Determine the [X, Y] coordinate at the center of the cell enclosing the given text.  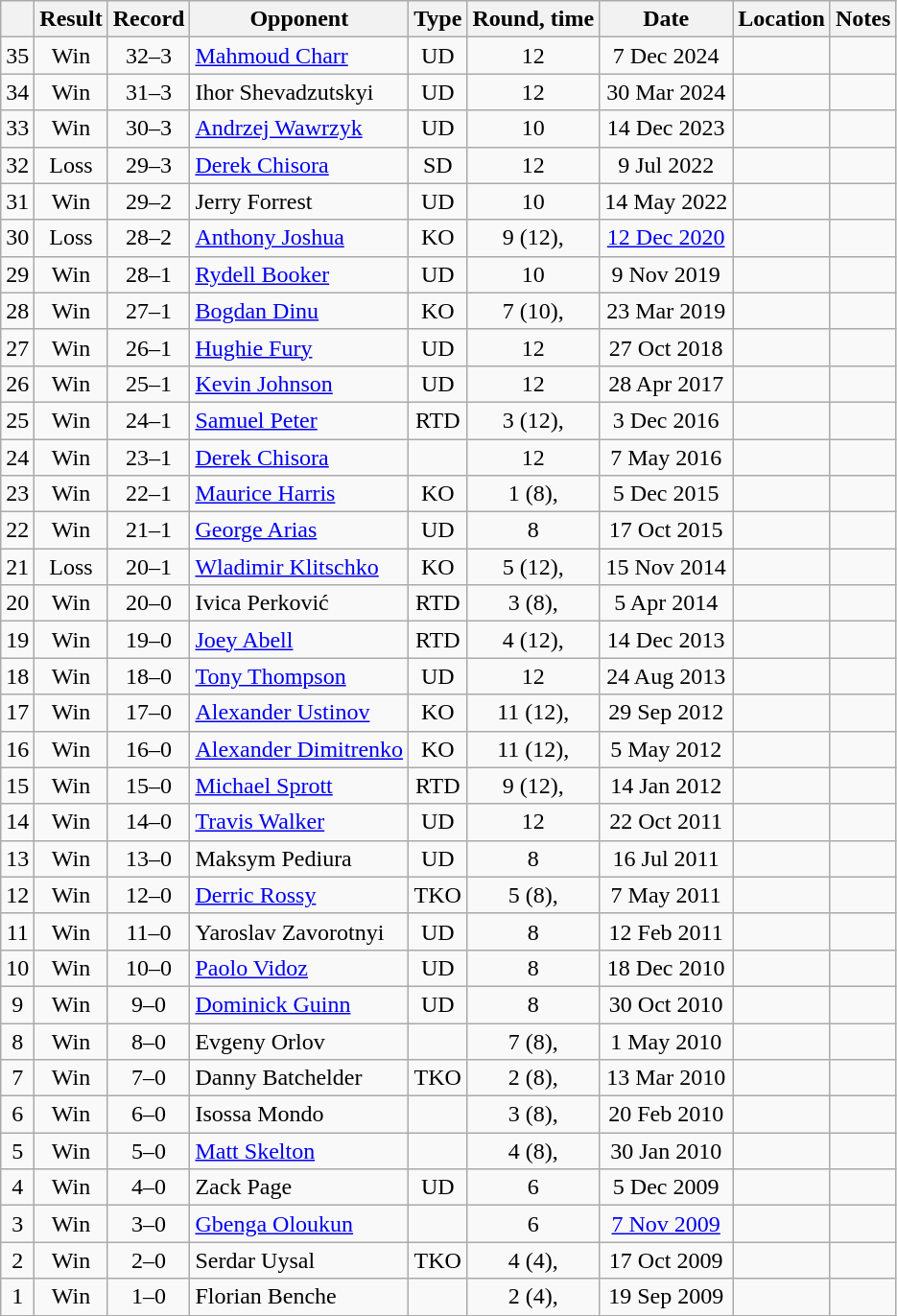
24 Aug 2013 [666, 676]
11–0 [149, 931]
2 (4), [533, 1297]
Jerry Forrest [299, 201]
27–1 [149, 311]
Matt Skelton [299, 1151]
20 [17, 603]
7 (10), [533, 311]
10–0 [149, 968]
31 [17, 201]
20–1 [149, 567]
Gbenga Oloukun [299, 1224]
1–0 [149, 1297]
1 [17, 1297]
14 Dec 2013 [666, 640]
17 Oct 2009 [666, 1260]
Record [149, 19]
13–0 [149, 858]
7 May 2011 [666, 895]
16 [17, 749]
George Arias [299, 530]
19–0 [149, 640]
29 [17, 274]
Danny Batchelder [299, 1078]
14 [17, 822]
11 [17, 931]
17 Oct 2015 [666, 530]
4 (4), [533, 1260]
14 Jan 2012 [666, 786]
7 [17, 1078]
18–0 [149, 676]
7 Dec 2024 [666, 56]
28–2 [149, 238]
Opponent [299, 19]
32–3 [149, 56]
23 [17, 494]
30 Jan 2010 [666, 1151]
28–1 [149, 274]
20–0 [149, 603]
22–1 [149, 494]
Isossa Mondo [299, 1115]
Result [71, 19]
30–3 [149, 129]
Samuel Peter [299, 420]
Rydell Booker [299, 274]
Anthony Joshua [299, 238]
23–1 [149, 458]
Tony Thompson [299, 676]
Maksym Pediura [299, 858]
4–0 [149, 1187]
Joey Abell [299, 640]
9 Nov 2019 [666, 274]
17–0 [149, 713]
5 May 2012 [666, 749]
SD [437, 165]
15–0 [149, 786]
18 Dec 2010 [666, 968]
1 (8), [533, 494]
15 Nov 2014 [666, 567]
Bogdan Dinu [299, 311]
13 [17, 858]
12 Dec 2020 [666, 238]
Andrzej Wawrzyk [299, 129]
21 [17, 567]
29–2 [149, 201]
5 (12), [533, 567]
7 (8), [533, 1041]
30 [17, 238]
4 (8), [533, 1151]
26 [17, 384]
Alexander Dimitrenko [299, 749]
5 Apr 2014 [666, 603]
Zack Page [299, 1187]
5 [17, 1151]
3 [17, 1224]
21–1 [149, 530]
14–0 [149, 822]
29 Sep 2012 [666, 713]
Michael Sprott [299, 786]
9 Jul 2022 [666, 165]
19 Sep 2009 [666, 1297]
14 Dec 2023 [666, 129]
6–0 [149, 1115]
1 May 2010 [666, 1041]
7 Nov 2009 [666, 1224]
16–0 [149, 749]
Type [437, 19]
19 [17, 640]
Florian Benche [299, 1297]
28 Apr 2017 [666, 384]
7 May 2016 [666, 458]
22 Oct 2011 [666, 822]
30 Mar 2024 [666, 92]
4 [17, 1187]
Wladimir Klitschko [299, 567]
Derric Rossy [299, 895]
23 Mar 2019 [666, 311]
Ihor Shevadzutskyi [299, 92]
26–1 [149, 347]
29–3 [149, 165]
24 [17, 458]
5–0 [149, 1151]
Dominick Guinn [299, 1004]
5 Dec 2015 [666, 494]
20 Feb 2010 [666, 1115]
9–0 [149, 1004]
5 (8), [533, 895]
Mahmoud Charr [299, 56]
2 (8), [533, 1078]
25–1 [149, 384]
Paolo Vidoz [299, 968]
28 [17, 311]
2 [17, 1260]
8–0 [149, 1041]
Kevin Johnson [299, 384]
Date [666, 19]
Maurice Harris [299, 494]
30 Oct 2010 [666, 1004]
24–1 [149, 420]
34 [17, 92]
31–3 [149, 92]
2–0 [149, 1260]
3 Dec 2016 [666, 420]
32 [17, 165]
Round, time [533, 19]
Hughie Fury [299, 347]
18 [17, 676]
Ivica Perković [299, 603]
3 (12), [533, 420]
Travis Walker [299, 822]
7–0 [149, 1078]
27 [17, 347]
Notes [862, 19]
4 (12), [533, 640]
5 Dec 2009 [666, 1187]
Location [782, 19]
27 Oct 2018 [666, 347]
13 Mar 2010 [666, 1078]
Alexander Ustinov [299, 713]
Evgeny Orlov [299, 1041]
3–0 [149, 1224]
17 [17, 713]
15 [17, 786]
12 Feb 2011 [666, 931]
22 [17, 530]
33 [17, 129]
9 [17, 1004]
12–0 [149, 895]
35 [17, 56]
25 [17, 420]
Yaroslav Zavorotnyi [299, 931]
16 Jul 2011 [666, 858]
Serdar Uysal [299, 1260]
14 May 2022 [666, 201]
